Capture the cell that displays the provided text and extract its (X, Y) central coordinate. 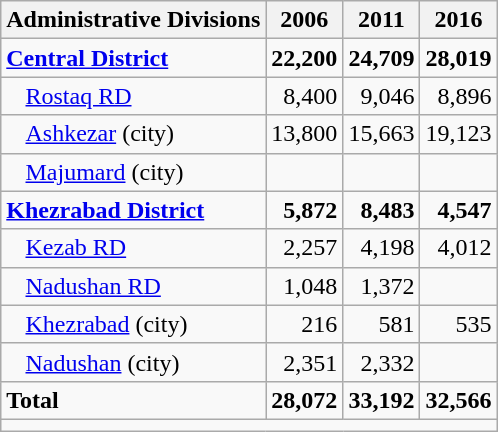
Ashkezar (city) (134, 134)
8,896 (458, 96)
Total (134, 400)
581 (382, 324)
4,547 (458, 210)
535 (458, 324)
9,046 (382, 96)
216 (304, 324)
Khezrabad District (134, 210)
32,566 (458, 400)
Rostaq RD (134, 96)
5,872 (304, 210)
Majumard (city) (134, 172)
Nadushan RD (134, 286)
Khezrabad (city) (134, 324)
Kezab RD (134, 248)
19,123 (458, 134)
24,709 (382, 58)
8,400 (304, 96)
22,200 (304, 58)
2,351 (304, 362)
2016 (458, 20)
8,483 (382, 210)
15,663 (382, 134)
28,072 (304, 400)
4,012 (458, 248)
4,198 (382, 248)
33,192 (382, 400)
2011 (382, 20)
Central District (134, 58)
Nadushan (city) (134, 362)
1,048 (304, 286)
2006 (304, 20)
2,332 (382, 362)
13,800 (304, 134)
2,257 (304, 248)
28,019 (458, 58)
1,372 (382, 286)
Administrative Divisions (134, 20)
